Return the (X, Y) coordinate for the center point of the cell that contains the specified text.  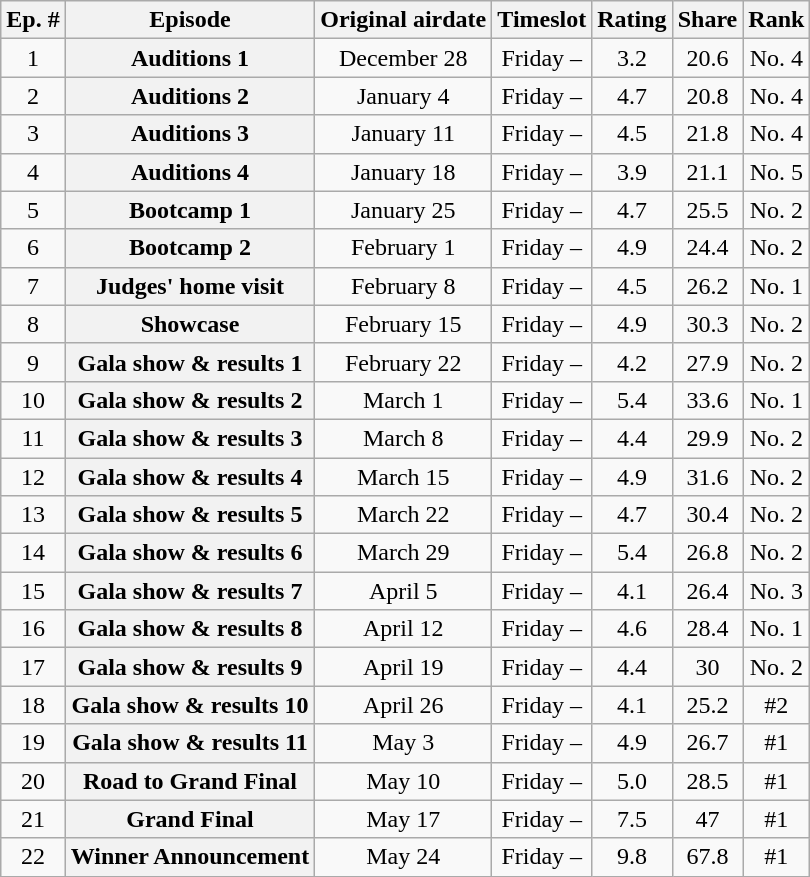
Auditions 2 (190, 96)
28.4 (708, 629)
Gala show & results 3 (190, 438)
Timeslot (542, 20)
26.2 (708, 286)
1 (33, 58)
Gala show & results 8 (190, 629)
26.4 (708, 591)
April 12 (404, 629)
December 28 (404, 58)
Showcase (190, 324)
5.0 (632, 781)
21 (33, 819)
10 (33, 400)
47 (708, 819)
February 8 (404, 286)
Auditions 3 (190, 134)
27.9 (708, 362)
28.5 (708, 781)
March 1 (404, 400)
Gala show & results 6 (190, 553)
25.5 (708, 210)
3 (33, 134)
January 25 (404, 210)
Winner Announcement (190, 857)
19 (33, 743)
April 19 (404, 667)
26.7 (708, 743)
7 (33, 286)
Bootcamp 1 (190, 210)
Gala show & results 4 (190, 477)
No. 5 (776, 172)
Gala show & results 9 (190, 667)
Original airdate (404, 20)
67.8 (708, 857)
22 (33, 857)
May 17 (404, 819)
Gala show & results 10 (190, 705)
8 (33, 324)
Rating (632, 20)
30 (708, 667)
4 (33, 172)
Auditions 1 (190, 58)
Gala show & results 1 (190, 362)
May 24 (404, 857)
March 8 (404, 438)
13 (33, 515)
12 (33, 477)
5 (33, 210)
20 (33, 781)
Auditions 4 (190, 172)
18 (33, 705)
9.8 (632, 857)
January 4 (404, 96)
Rank (776, 20)
4.6 (632, 629)
20.8 (708, 96)
Episode (190, 20)
14 (33, 553)
21.1 (708, 172)
March 22 (404, 515)
9 (33, 362)
Judges' home visit (190, 286)
Bootcamp 2 (190, 248)
March 15 (404, 477)
24.4 (708, 248)
20.6 (708, 58)
April 26 (404, 705)
3.9 (632, 172)
2 (33, 96)
April 5 (404, 591)
6 (33, 248)
May 3 (404, 743)
17 (33, 667)
Road to Grand Final (190, 781)
7.5 (632, 819)
February 15 (404, 324)
4.2 (632, 362)
25.2 (708, 705)
33.6 (708, 400)
31.6 (708, 477)
January 18 (404, 172)
January 11 (404, 134)
30.3 (708, 324)
11 (33, 438)
Gala show & results 11 (190, 743)
3.2 (632, 58)
February 1 (404, 248)
15 (33, 591)
Gala show & results 7 (190, 591)
Gala show & results 5 (190, 515)
Ep. # (33, 20)
March 29 (404, 553)
February 22 (404, 362)
No. 3 (776, 591)
29.9 (708, 438)
Grand Final (190, 819)
#2 (776, 705)
26.8 (708, 553)
21.8 (708, 134)
30.4 (708, 515)
Share (708, 20)
Gala show & results 2 (190, 400)
May 10 (404, 781)
16 (33, 629)
